Identify which cell holds the provided text, then report its (x, y) central coordinate. 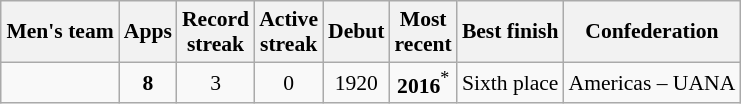
Activestreak (288, 32)
Debut (356, 32)
Best finish (510, 32)
Men's team (60, 32)
2016* (424, 82)
1920 (356, 82)
Americas – UANA (652, 82)
Apps (148, 32)
Recordstreak (216, 32)
Confederation (652, 32)
Mostrecent (424, 32)
Sixth place (510, 82)
3 (216, 82)
8 (148, 82)
0 (288, 82)
